Provide the (x, y) coordinate of the cell's center where the given text is located.  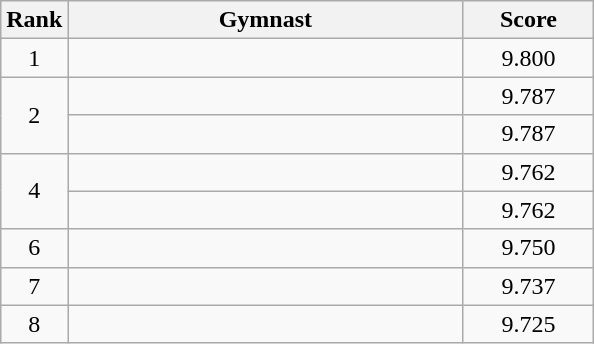
2 (34, 115)
9.737 (528, 286)
4 (34, 191)
Gymnast (266, 20)
7 (34, 286)
8 (34, 324)
Score (528, 20)
9.750 (528, 248)
9.725 (528, 324)
9.800 (528, 58)
Rank (34, 20)
1 (34, 58)
6 (34, 248)
